Identify which cell holds the provided text, then report its (X, Y) central coordinate. 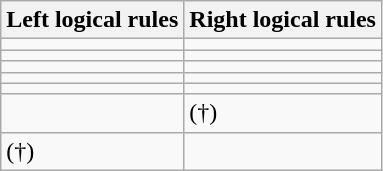
Right logical rules (283, 20)
Left logical rules (92, 20)
